For the text-containing cell, return its midpoint in (X, Y) coordinate format. 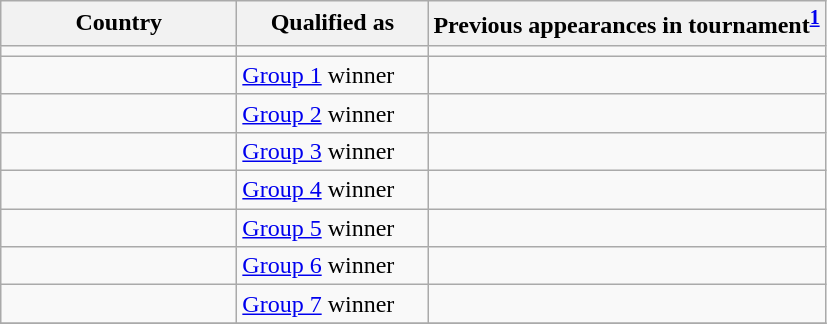
Previous appearances in tournament1 (626, 24)
Country (119, 24)
Group 1 winner (332, 75)
Group 5 winner (332, 228)
Group 6 winner (332, 266)
Qualified as (332, 24)
Group 4 winner (332, 190)
Group 3 winner (332, 151)
Group 7 winner (332, 304)
Group 2 winner (332, 113)
